Extract the (X, Y) coordinate from the center of the cell holding the provided text.  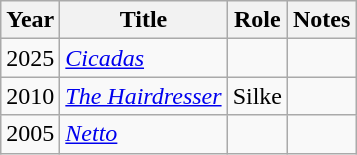
2025 (30, 58)
2005 (30, 134)
Year (30, 20)
Netto (144, 134)
Cicadas (144, 58)
2010 (30, 96)
Notes (322, 20)
Silke (257, 96)
Role (257, 20)
The Hairdresser (144, 96)
Title (144, 20)
